Provide the (X, Y) coordinate of the cell's center where the given text is located.  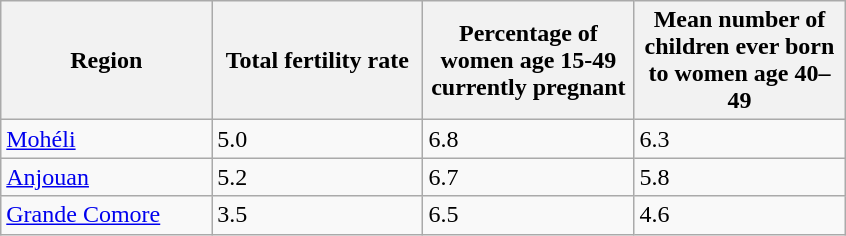
Anjouan (106, 177)
5.8 (740, 177)
6.7 (528, 177)
Percentage of women age 15-49 currently pregnant (528, 60)
Region (106, 60)
Total fertility rate (318, 60)
6.3 (740, 139)
5.2 (318, 177)
4.6 (740, 215)
Mohéli (106, 139)
Grande Comore (106, 215)
6.8 (528, 139)
6.5 (528, 215)
5.0 (318, 139)
Mean number of children ever born to women age 40–49 (740, 60)
3.5 (318, 215)
